Find where the given text appears and provide that cell's center as [X, Y] coordinate. 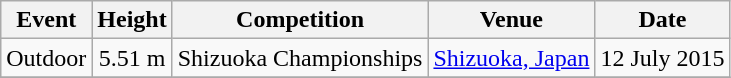
Height [132, 20]
Event [46, 20]
Date [662, 20]
12 July 2015 [662, 58]
Outdoor [46, 58]
5.51 m [132, 58]
Shizuoka Championships [300, 58]
Shizuoka, Japan [512, 58]
Competition [300, 20]
Venue [512, 20]
